Capture the cell that displays the provided text and extract its [X, Y] central coordinate. 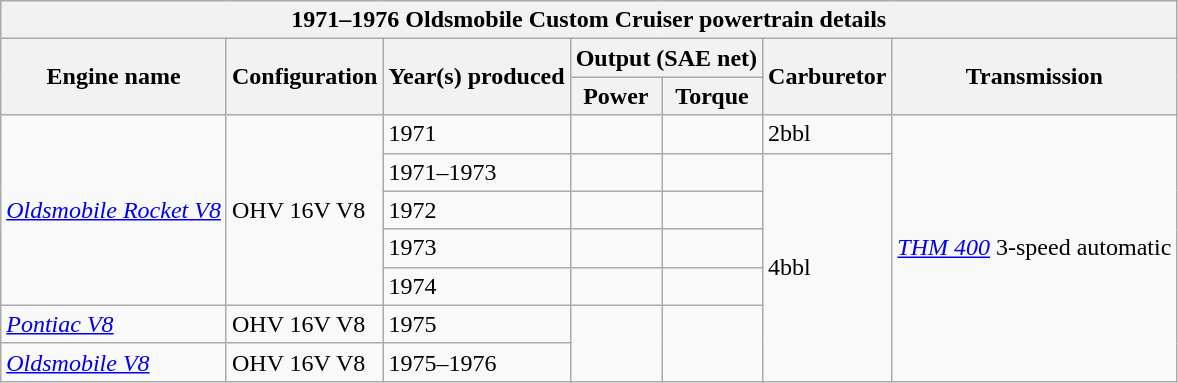
1971–1973 [476, 172]
Oldsmobile V8 [114, 362]
Pontiac V8 [114, 324]
Year(s) produced [476, 77]
Output (SAE net) [666, 58]
1971 [476, 134]
Configuration [304, 77]
1975 [476, 324]
1974 [476, 286]
Carburetor [828, 77]
1975–1976 [476, 362]
4bbl [828, 267]
1972 [476, 210]
Engine name [114, 77]
2bbl [828, 134]
Oldsmobile Rocket V8 [114, 210]
Power [616, 96]
1973 [476, 248]
1971–1976 Oldsmobile Custom Cruiser powertrain details [589, 20]
Torque [712, 96]
THM 400 3-speed automatic [1034, 248]
Transmission [1034, 77]
